Scan for the cell matching the given text and deliver its [X, Y] coordinate at center. 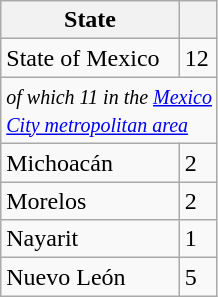
Nayarit [90, 239]
5 [198, 277]
State of Mexico [90, 58]
of which 11 in the Mexico City metropolitan area [110, 110]
1 [198, 239]
Nuevo León [90, 277]
Morelos [90, 201]
State [90, 20]
12 [198, 58]
Michoacán [90, 163]
